Determine the [x, y] coordinate at the center of the cell enclosing the given text.  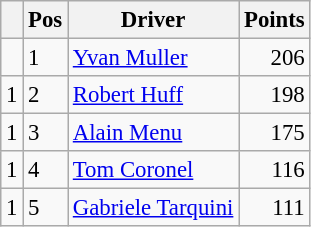
Points [274, 20]
Yvan Muller [154, 58]
4 [46, 170]
Tom Coronel [154, 170]
Gabriele Tarquini [154, 208]
206 [274, 58]
5 [46, 208]
Robert Huff [154, 95]
2 [46, 95]
Pos [46, 20]
Alain Menu [154, 133]
198 [274, 95]
Driver [154, 20]
116 [274, 170]
3 [46, 133]
175 [274, 133]
111 [274, 208]
